Identify which cell holds the provided text, then report its [X, Y] central coordinate. 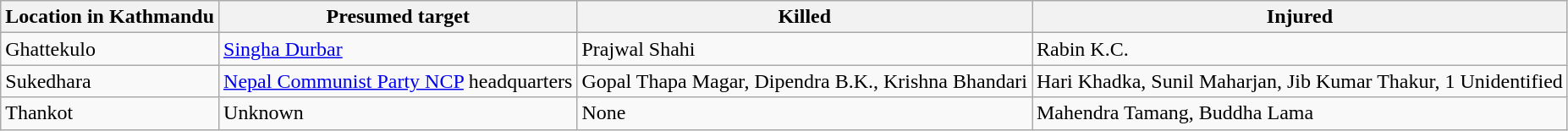
Gopal Thapa Magar, Dipendra B.K., Krishna Bhandari [805, 81]
Prajwal Shahi [805, 49]
Ghattekulo [110, 49]
Location in Kathmandu [110, 17]
Singha Durbar [398, 49]
Thankot [110, 113]
Nepal Communist Party NCP headquarters [398, 81]
Presumed target [398, 17]
Unknown [398, 113]
Hari Khadka, Sunil Maharjan, Jib Kumar Thakur, 1 Unidentified [1300, 81]
None [805, 113]
Injured [1300, 17]
Sukedhara [110, 81]
Killed [805, 17]
Mahendra Tamang, Buddha Lama [1300, 113]
Rabin K.C. [1300, 49]
